Search for the cell housing the specified text and yield its (x, y) center coordinate. 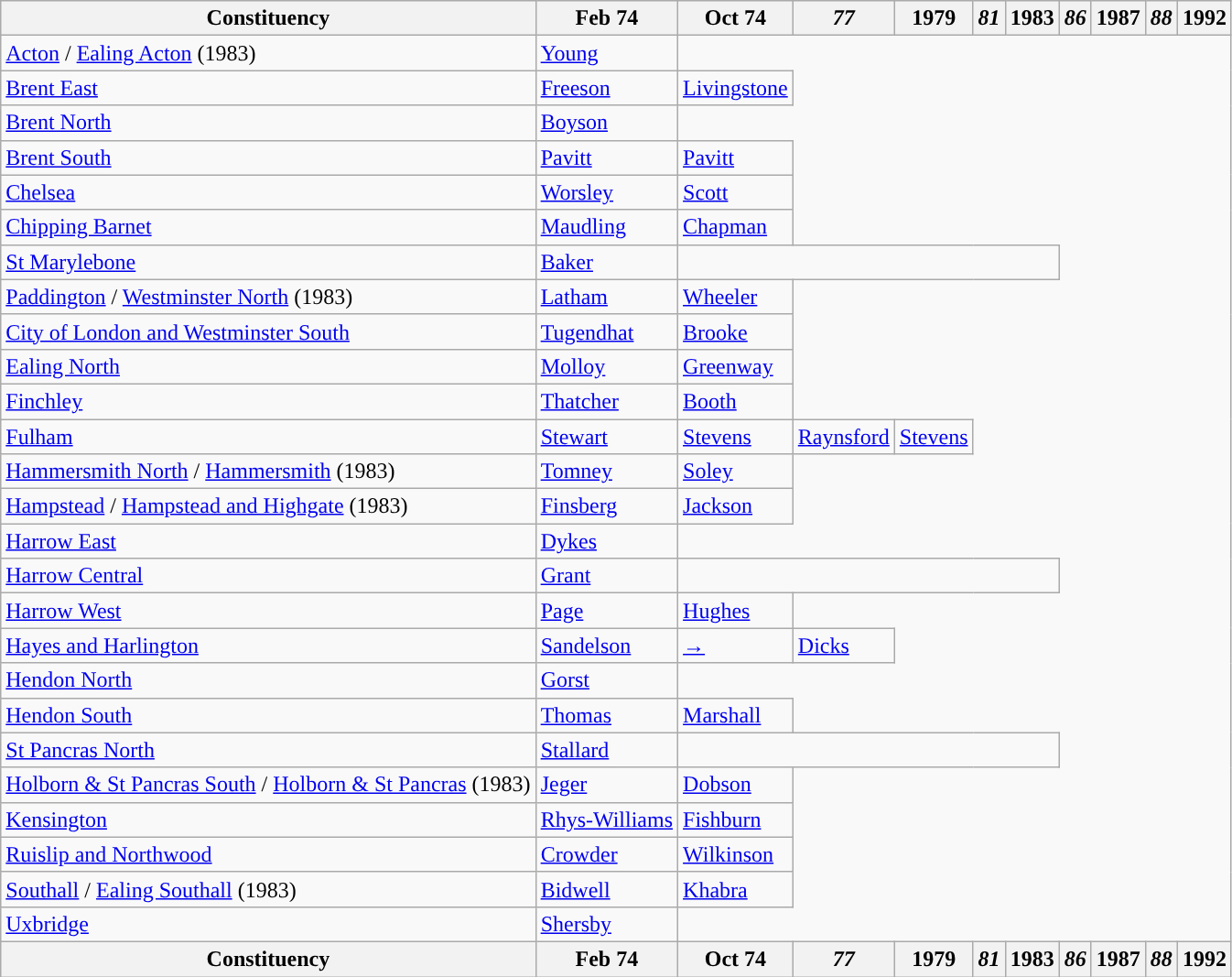
Stallard (606, 750)
Southall / Ealing Southall (1983) (268, 889)
Brent North (268, 123)
Khabra (736, 889)
Boyson (606, 123)
St Pancras North (268, 750)
Chapman (736, 227)
Livingstone (736, 88)
Ealing North (268, 366)
Worsley (606, 192)
Hammersmith North / Hammersmith (1983) (268, 472)
Stewart (606, 437)
Ruislip and Northwood (268, 854)
Jeger (606, 785)
Wilkinson (736, 854)
Hayes and Harlington (268, 646)
St Marylebone (268, 262)
Young (606, 53)
Scott (736, 192)
Crowder (606, 854)
→ (736, 646)
Fishburn (736, 820)
Shersby (606, 924)
City of London and Westminster South (268, 331)
Dicks (844, 646)
Gorst (606, 680)
Hughes (736, 611)
Tomney (606, 472)
Chipping Barnet (268, 227)
Finchley (268, 401)
Hampstead / Hampstead and Highgate (1983) (268, 506)
Dobson (736, 785)
Tugendhat (606, 331)
Acton / Ealing Acton (1983) (268, 53)
Jackson (736, 506)
Thomas (606, 715)
Harrow West (268, 611)
Paddington / Westminster North (1983) (268, 297)
Rhys-Williams (606, 820)
Maudling (606, 227)
Latham (606, 297)
Harrow Central (268, 576)
Dykes (606, 541)
Booth (736, 401)
Brooke (736, 331)
Hendon South (268, 715)
Hendon North (268, 680)
Harrow East (268, 541)
Sandelson (606, 646)
Greenway (736, 366)
Soley (736, 472)
Marshall (736, 715)
Brent East (268, 88)
Uxbridge (268, 924)
Fulham (268, 437)
Freeson (606, 88)
Thatcher (606, 401)
Wheeler (736, 297)
Bidwell (606, 889)
Baker (606, 262)
Grant (606, 576)
Finsberg (606, 506)
Kensington (268, 820)
Page (606, 611)
Brent South (268, 157)
Chelsea (268, 192)
Holborn & St Pancras South / Holborn & St Pancras (1983) (268, 785)
Raynsford (844, 437)
Molloy (606, 366)
